Scan for the cell matching the given text and deliver its (x, y) coordinate at center. 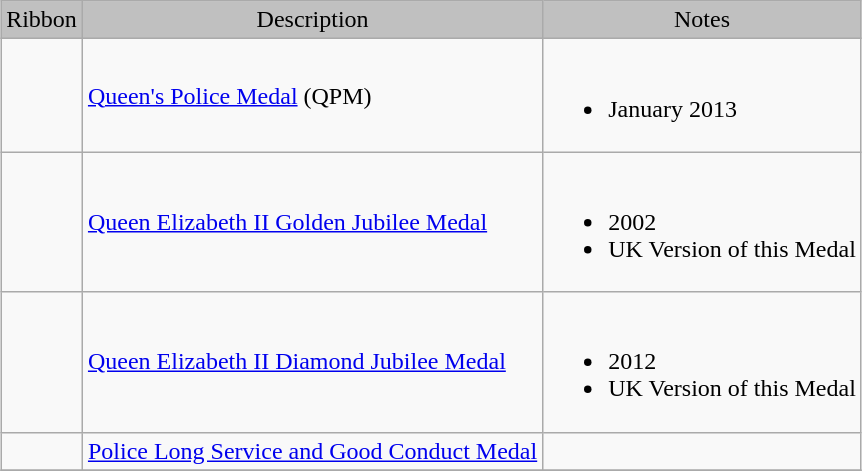
Police Long Service and Good Conduct Medal (312, 451)
Ribbon (42, 20)
Queen Elizabeth II Golden Jubilee Medal (312, 222)
Queen Elizabeth II Diamond Jubilee Medal (312, 362)
January 2013 (702, 96)
Notes (702, 20)
2002UK Version of this Medal (702, 222)
Description (312, 20)
Queen's Police Medal (QPM) (312, 96)
2012UK Version of this Medal (702, 362)
